Extract the (X, Y) coordinate from the center of the cell holding the provided text.  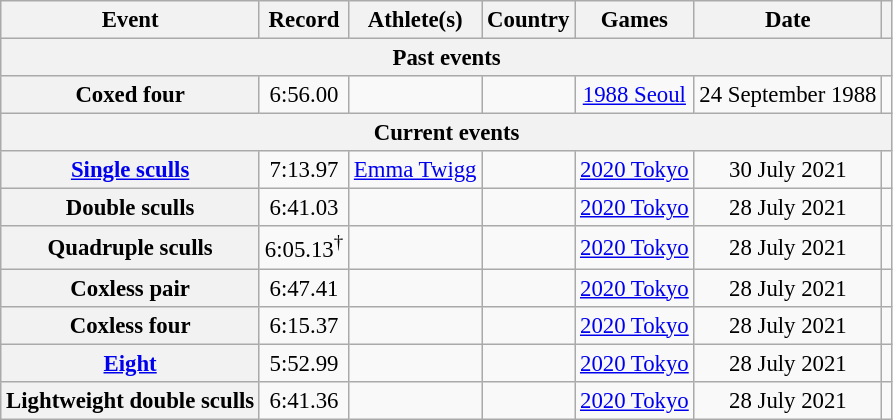
Date (788, 20)
Coxless four (130, 325)
Event (130, 20)
Current events (447, 133)
Lightweight double sculls (130, 400)
Coxed four (130, 95)
Double sculls (130, 208)
1988 Seoul (634, 95)
5:52.99 (304, 363)
7:13.97 (304, 170)
6:47.41 (304, 288)
6:41.03 (304, 208)
Past events (447, 58)
Emma Twigg (416, 170)
Games (634, 20)
Record (304, 20)
Quadruple sculls (130, 247)
Eight (130, 363)
6:56.00 (304, 95)
Single sculls (130, 170)
30 July 2021 (788, 170)
Coxless pair (130, 288)
6:05.13† (304, 247)
6:41.36 (304, 400)
24 September 1988 (788, 95)
6:15.37 (304, 325)
Country (528, 20)
Athlete(s) (416, 20)
